Return the [x, y] coordinate for the center point of the cell that contains the specified text.  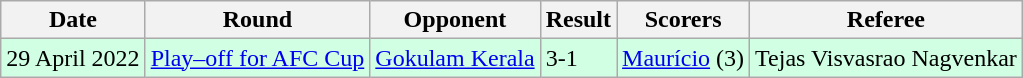
Referee [886, 20]
Play–off for AFC Cup [258, 58]
Maurício (3) [684, 58]
Date [73, 20]
Round [258, 20]
Opponent [455, 20]
Tejas Visvasrao Nagvenkar [886, 58]
3-1 [578, 58]
Result [578, 20]
29 April 2022 [73, 58]
Scorers [684, 20]
Gokulam Kerala [455, 58]
